Pinpoint the cell where the given text exists, returning its [x, y] midpoint coordinate. 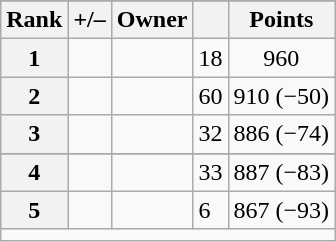
18 [210, 58]
2 [34, 96]
5 [34, 210]
32 [210, 134]
33 [210, 172]
Points [282, 20]
887 (−83) [282, 172]
910 (−50) [282, 96]
960 [282, 58]
886 (−74) [282, 134]
4 [34, 172]
3 [34, 134]
1 [34, 58]
+/– [90, 20]
6 [210, 210]
60 [210, 96]
867 (−93) [282, 210]
Rank [34, 20]
Owner [152, 20]
